Return the [x, y] coordinate for the center point of the cell that contains the specified text.  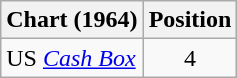
4 [190, 58]
Position [190, 20]
Chart (1964) [72, 20]
US Cash Box [72, 58]
